Return the [x, y] coordinate for the center point of the cell that contains the specified text.  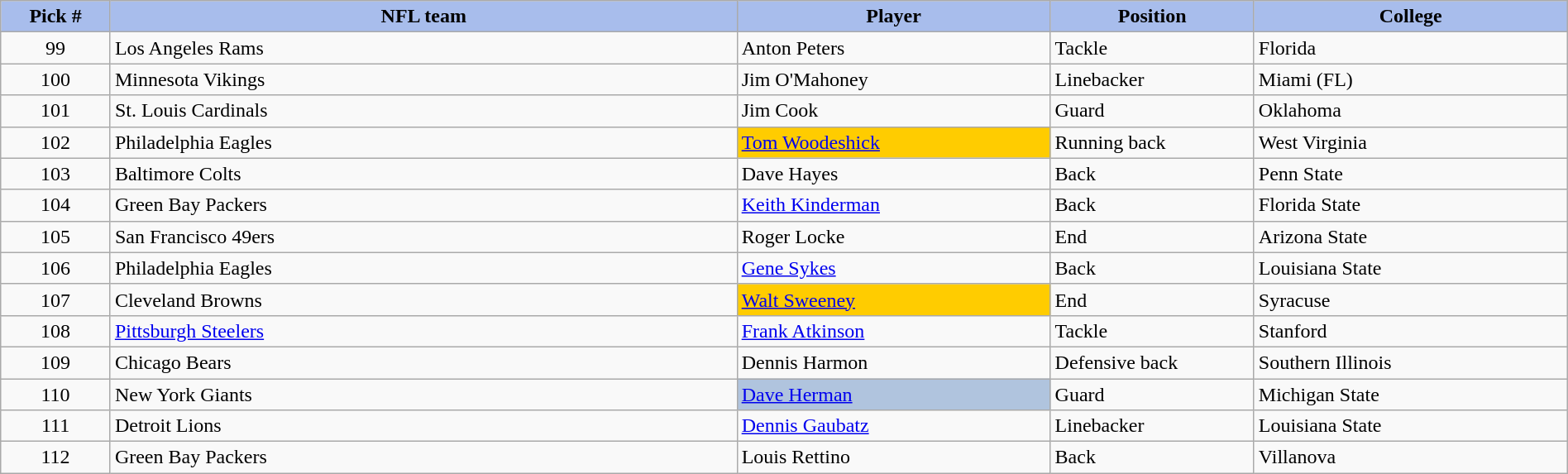
Oklahoma [1411, 111]
Pittsburgh Steelers [423, 331]
College [1411, 17]
Dennis Gaubatz [893, 426]
Dennis Harmon [893, 362]
Syracuse [1411, 299]
Chicago Bears [423, 362]
100 [56, 79]
Southern Illinois [1411, 362]
Florida [1411, 48]
West Virginia [1411, 142]
Defensive back [1152, 362]
Michigan State [1411, 395]
107 [56, 299]
Running back [1152, 142]
NFL team [423, 17]
Player [893, 17]
Jim O'Mahoney [893, 79]
Roger Locke [893, 237]
109 [56, 362]
Position [1152, 17]
99 [56, 48]
Louis Rettino [893, 457]
Jim Cook [893, 111]
Los Angeles Rams [423, 48]
Dave Hayes [893, 174]
110 [56, 395]
112 [56, 457]
Walt Sweeney [893, 299]
Keith Kinderman [893, 205]
Pick # [56, 17]
102 [56, 142]
Anton Peters [893, 48]
Detroit Lions [423, 426]
Florida State [1411, 205]
Miami (FL) [1411, 79]
Baltimore Colts [423, 174]
104 [56, 205]
Minnesota Vikings [423, 79]
101 [56, 111]
St. Louis Cardinals [423, 111]
Villanova [1411, 457]
108 [56, 331]
Tom Woodeshick [893, 142]
San Francisco 49ers [423, 237]
Arizona State [1411, 237]
Cleveland Browns [423, 299]
Gene Sykes [893, 268]
Stanford [1411, 331]
Frank Atkinson [893, 331]
Dave Herman [893, 395]
New York Giants [423, 395]
103 [56, 174]
105 [56, 237]
Penn State [1411, 174]
106 [56, 268]
111 [56, 426]
